Return the [x, y] coordinate for the center point of the cell that contains the specified text.  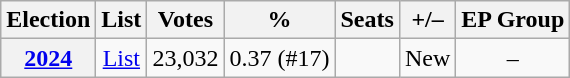
+/– [427, 20]
– [513, 58]
EP Group [513, 20]
23,032 [186, 58]
Votes [186, 20]
% [280, 20]
Election [48, 20]
New [427, 58]
Seats [367, 20]
0.37 (#17) [280, 58]
2024 [48, 58]
